Scan for the cell matching the given text and deliver its [X, Y] coordinate at center. 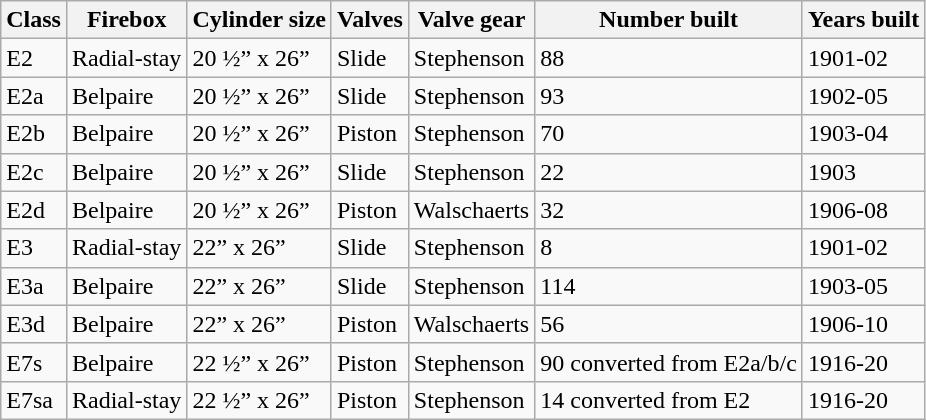
14 converted from E2 [669, 400]
Valves [370, 20]
E2a [34, 96]
E7s [34, 362]
Firebox [126, 20]
88 [669, 58]
Number built [669, 20]
8 [669, 248]
E2 [34, 58]
1903 [863, 172]
70 [669, 134]
Years built [863, 20]
Cylinder size [260, 20]
E7sa [34, 400]
E2c [34, 172]
E2d [34, 210]
1906-08 [863, 210]
Class [34, 20]
E3a [34, 286]
56 [669, 324]
E3d [34, 324]
Valve gear [471, 20]
114 [669, 286]
22 [669, 172]
93 [669, 96]
1903-04 [863, 134]
E3 [34, 248]
32 [669, 210]
1903-05 [863, 286]
E2b [34, 134]
1902-05 [863, 96]
1906-10 [863, 324]
90 converted from E2a/b/c [669, 362]
